For the text-containing cell, return its midpoint in [X, Y] coordinate format. 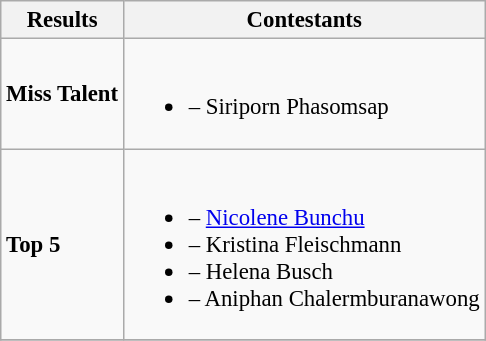
Miss Talent [62, 94]
– Nicolene Bunchu – Kristina Fleischmann – Helena Busch – Aniphan Chalermburanawong [304, 244]
Contestants [304, 20]
Results [62, 20]
– Siriporn Phasomsap [304, 94]
Top 5 [62, 244]
